Provide the (X, Y) coordinate of the cell's center where the given text is located.  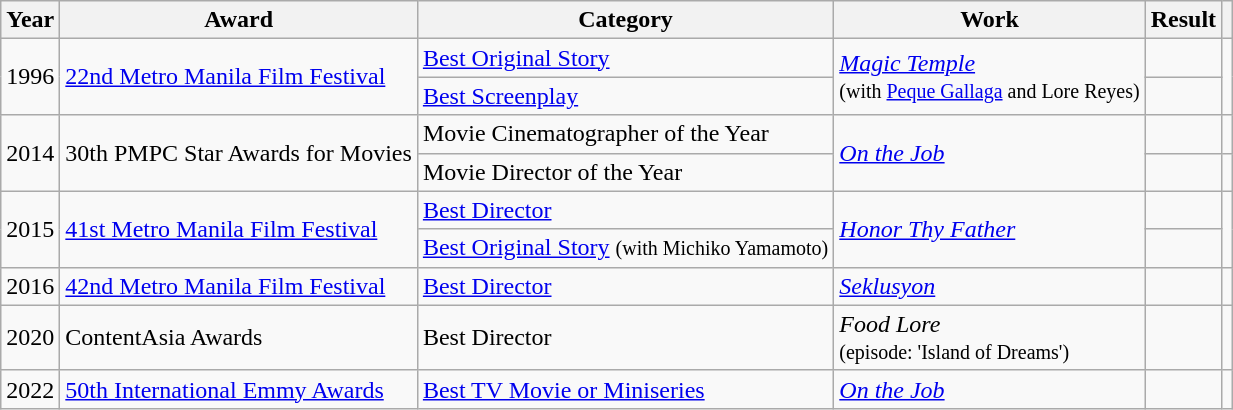
2022 (30, 389)
Category (625, 20)
1996 (30, 77)
2015 (30, 229)
Food Lore(episode: 'Island of Dreams') (990, 338)
Best Original Story (625, 58)
50th International Emmy Awards (239, 389)
2020 (30, 338)
22nd Metro Manila Film Festival (239, 77)
Seklusyon (990, 286)
42nd Metro Manila Film Festival (239, 286)
2016 (30, 286)
Honor Thy Father (990, 229)
Magic Temple(with Peque Gallaga and Lore Reyes) (990, 77)
Award (239, 20)
Best TV Movie or Miniseries (625, 389)
30th PMPC Star Awards for Movies (239, 153)
Movie Director of the Year (625, 172)
Movie Cinematographer of the Year (625, 134)
41st Metro Manila Film Festival (239, 229)
Best Screenplay (625, 96)
ContentAsia Awards (239, 338)
Best Original Story (with Michiko Yamamoto) (625, 248)
Result (1183, 20)
Work (990, 20)
Year (30, 20)
2014 (30, 153)
